Pinpoint the cell where the given text exists, returning its [x, y] midpoint coordinate. 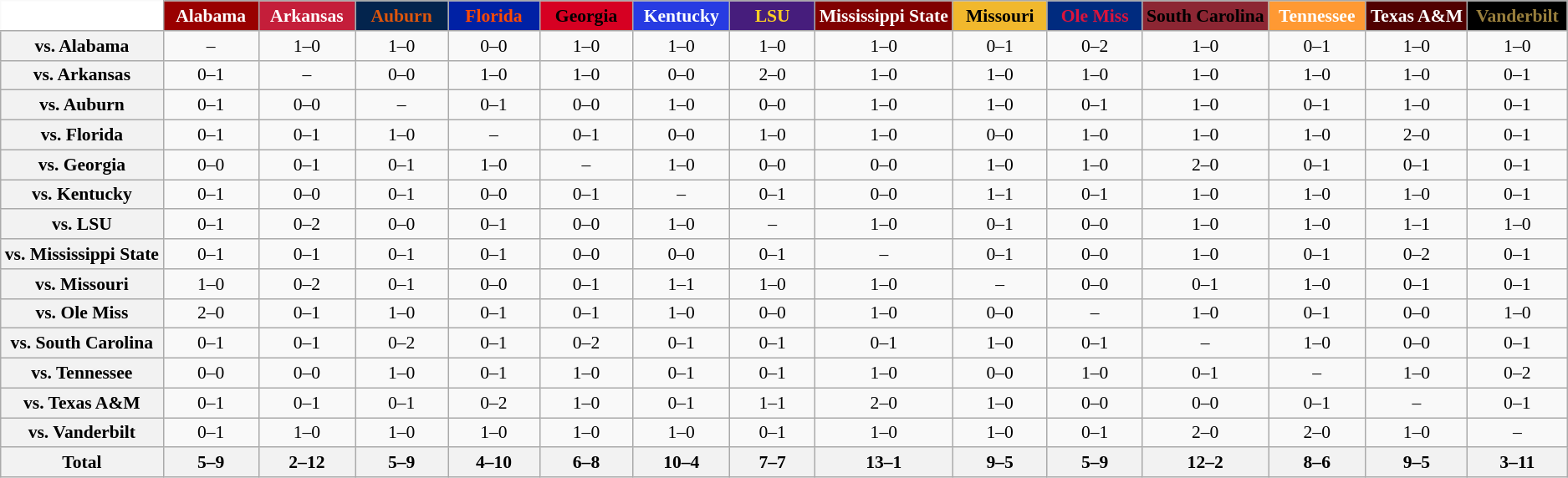
vs. Vanderbilt [82, 433]
vs. Missouri [82, 284]
Mississippi State [884, 16]
Arkansas [306, 16]
Georgia [585, 16]
vs. Georgia [82, 165]
6–8 [585, 463]
vs. Mississippi State [82, 254]
Total [82, 463]
vs. LSU [82, 225]
13–1 [884, 463]
vs. Auburn [82, 105]
12–2 [1206, 463]
Florida [494, 16]
South Carolina [1206, 16]
Kentucky [682, 16]
7–7 [773, 463]
Tennessee [1317, 16]
8–6 [1317, 463]
vs. Ole Miss [82, 313]
4–10 [494, 463]
3–11 [1517, 463]
vs. Alabama [82, 46]
LSU [773, 16]
vs. South Carolina [82, 343]
vs. Kentucky [82, 195]
Texas A&M [1417, 16]
2–12 [306, 463]
Auburn [401, 16]
10–4 [682, 463]
vs. Florida [82, 135]
vs. Texas A&M [82, 403]
Missouri [1000, 16]
Alabama [211, 16]
vs. Tennessee [82, 374]
vs. Arkansas [82, 75]
Ole Miss [1094, 16]
Vanderbilt [1517, 16]
